Identify which cell holds the provided text, then report its [X, Y] central coordinate. 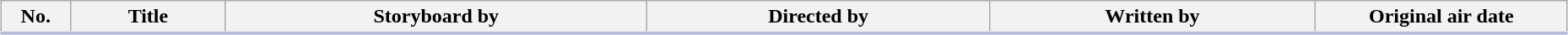
Storyboard by [435, 17]
Written by [1153, 17]
No. [35, 17]
Title [149, 17]
Directed by [818, 17]
Original air date [1441, 17]
